Locate the cell with the specified text and output its [x, y] center coordinate. 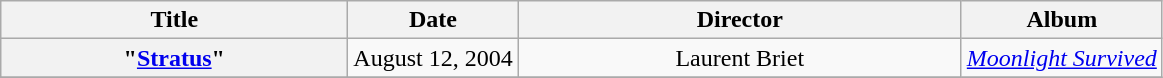
Title [174, 20]
August 12, 2004 [433, 58]
Date [433, 20]
Album [1062, 20]
"Stratus" [174, 58]
Moonlight Survived [1062, 58]
Director [740, 20]
Laurent Briet [740, 58]
